For the text-containing cell, return its midpoint in [X, Y] coordinate format. 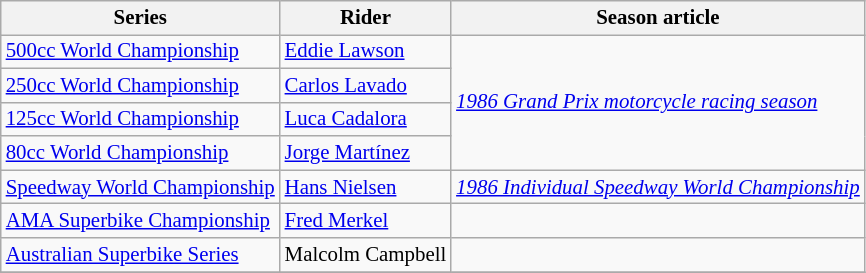
Rider [366, 18]
Carlos Lavado [366, 85]
Jorge Martínez [366, 153]
Series [140, 18]
Season article [658, 18]
250cc World Championship [140, 85]
AMA Superbike Championship [140, 221]
Malcolm Campbell [366, 255]
Australian Superbike Series [140, 255]
500cc World Championship [140, 51]
80cc World Championship [140, 153]
Eddie Lawson [366, 51]
Luca Cadalora [366, 119]
Speedway World Championship [140, 187]
Fred Merkel [366, 221]
125cc World Championship [140, 119]
1986 Individual Speedway World Championship [658, 187]
1986 Grand Prix motorcycle racing season [658, 102]
Hans Nielsen [366, 187]
